Find where the given text appears and provide that cell's center as (x, y) coordinate. 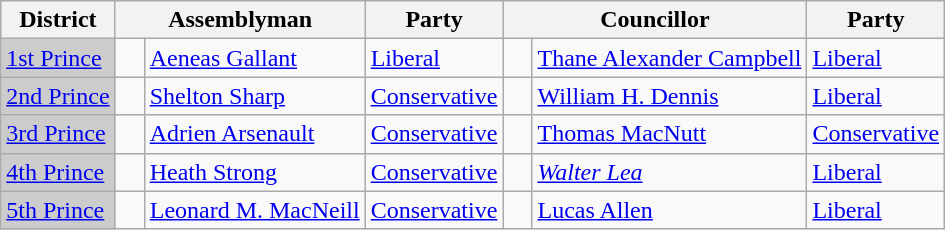
District (58, 20)
Walter Lea (670, 172)
Leonard M. MacNeill (254, 210)
Lucas Allen (670, 210)
3rd Prince (58, 134)
Thane Alexander Campbell (670, 58)
William H. Dennis (670, 96)
Councillor (655, 20)
Adrien Arsenault (254, 134)
Aeneas Gallant (254, 58)
Heath Strong (254, 172)
2nd Prince (58, 96)
Assemblyman (240, 20)
Shelton Sharp (254, 96)
Thomas MacNutt (670, 134)
5th Prince (58, 210)
4th Prince (58, 172)
1st Prince (58, 58)
